Provide the (X, Y) coordinate of the cell's center where the given text is located.  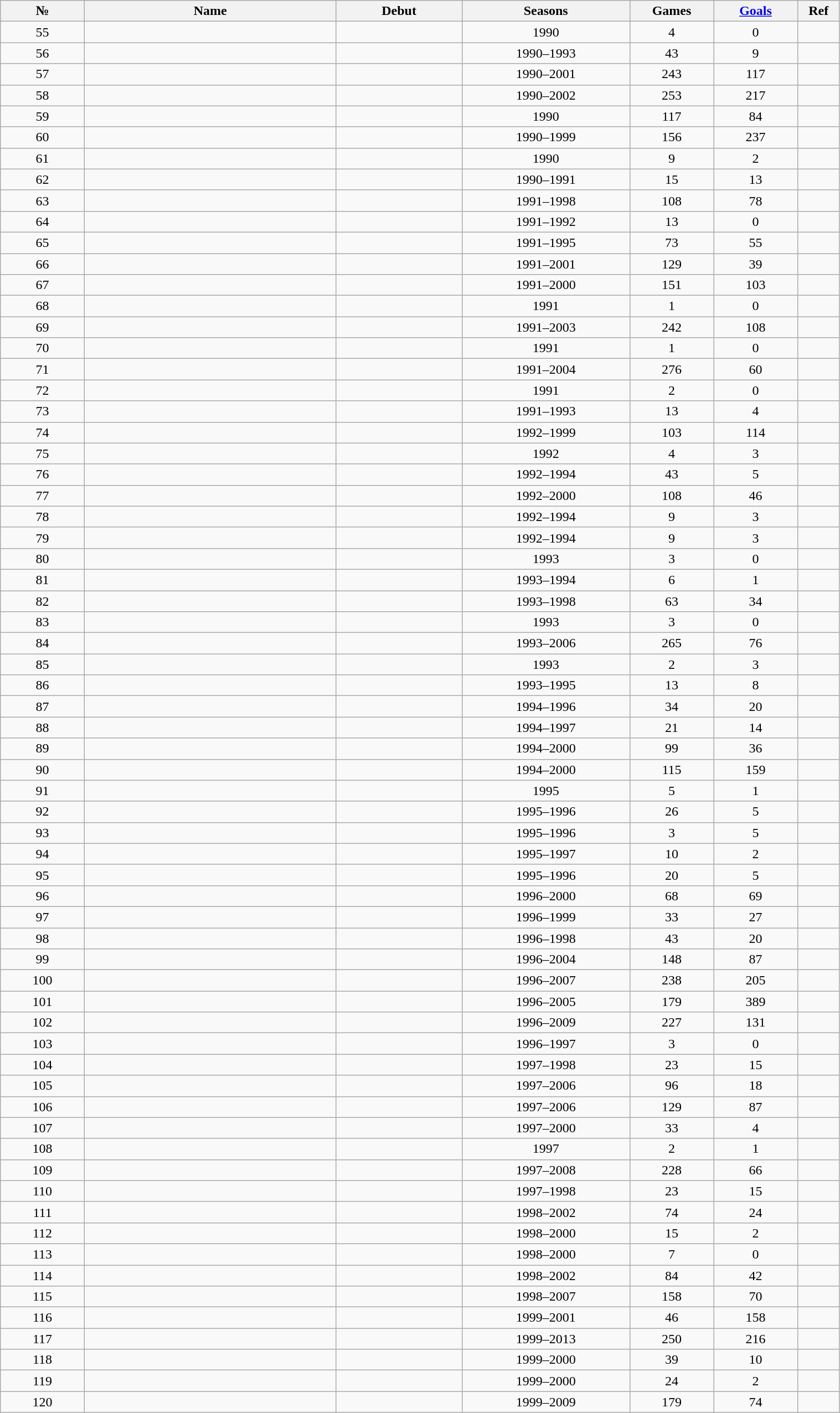
1990–1993 (546, 53)
159 (756, 770)
1994–1997 (546, 728)
86 (43, 685)
56 (43, 53)
72 (43, 390)
1997 (546, 1149)
156 (672, 137)
242 (672, 327)
243 (672, 74)
1991–2003 (546, 327)
Goals (756, 11)
1996–2009 (546, 1023)
61 (43, 158)
131 (756, 1023)
265 (672, 643)
№ (43, 11)
6 (672, 580)
276 (672, 369)
18 (756, 1086)
1993–1994 (546, 580)
26 (672, 812)
59 (43, 116)
Seasons (546, 11)
1996–1998 (546, 938)
237 (756, 137)
98 (43, 938)
250 (672, 1339)
1992–2000 (546, 496)
95 (43, 875)
111 (43, 1212)
Ref (818, 11)
Name (210, 11)
113 (43, 1254)
104 (43, 1065)
1999–2009 (546, 1402)
62 (43, 179)
107 (43, 1128)
75 (43, 453)
Debut (399, 11)
1991–1992 (546, 221)
80 (43, 559)
1998–2007 (546, 1297)
77 (43, 496)
1997–2000 (546, 1128)
92 (43, 812)
1996–2007 (546, 981)
1992–1999 (546, 432)
105 (43, 1086)
109 (43, 1170)
119 (43, 1381)
36 (756, 749)
1990–1999 (546, 137)
1991–2000 (546, 285)
1999–2001 (546, 1318)
1996–2000 (546, 896)
227 (672, 1023)
58 (43, 95)
112 (43, 1233)
1993–2006 (546, 643)
1994–1996 (546, 706)
94 (43, 854)
81 (43, 580)
89 (43, 749)
1990–2001 (546, 74)
116 (43, 1318)
88 (43, 728)
85 (43, 664)
120 (43, 1402)
79 (43, 538)
106 (43, 1107)
389 (756, 1002)
1991–1998 (546, 200)
101 (43, 1002)
1996–1999 (546, 917)
1999–2013 (546, 1339)
97 (43, 917)
253 (672, 95)
1997–2008 (546, 1170)
8 (756, 685)
1995 (546, 791)
1996–1997 (546, 1044)
1991–2004 (546, 369)
27 (756, 917)
71 (43, 369)
Games (672, 11)
14 (756, 728)
118 (43, 1360)
57 (43, 74)
205 (756, 981)
1990–1991 (546, 179)
1993–1995 (546, 685)
67 (43, 285)
64 (43, 221)
100 (43, 981)
102 (43, 1023)
216 (756, 1339)
65 (43, 243)
21 (672, 728)
1993–1998 (546, 601)
1991–1993 (546, 411)
238 (672, 981)
83 (43, 622)
82 (43, 601)
93 (43, 833)
1991–1995 (546, 243)
1992 (546, 453)
1996–2005 (546, 1002)
91 (43, 791)
151 (672, 285)
148 (672, 960)
7 (672, 1254)
90 (43, 770)
1995–1997 (546, 854)
1996–2004 (546, 960)
42 (756, 1275)
1991–2001 (546, 264)
217 (756, 95)
110 (43, 1191)
1990–2002 (546, 95)
228 (672, 1170)
